Capture the cell that displays the provided text and extract its [x, y] central coordinate. 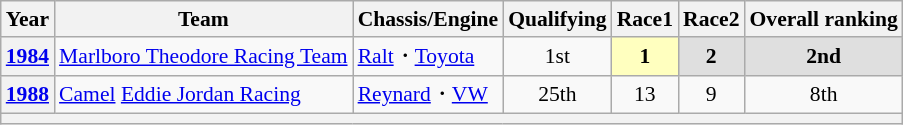
Race1 [645, 19]
Chassis/Engine [428, 19]
2 [711, 56]
Ralt・Toyota [428, 56]
1 [645, 56]
Marlboro Theodore Racing Team [204, 56]
1984 [28, 56]
Camel Eddie Jordan Racing [204, 94]
Reynard・VW [428, 94]
13 [645, 94]
1988 [28, 94]
25th [557, 94]
2nd [824, 56]
9 [711, 94]
Race2 [711, 19]
1st [557, 56]
Overall ranking [824, 19]
Qualifying [557, 19]
Team [204, 19]
Year [28, 19]
8th [824, 94]
